Return the (X, Y) coordinate for the center point of the cell that contains the specified text.  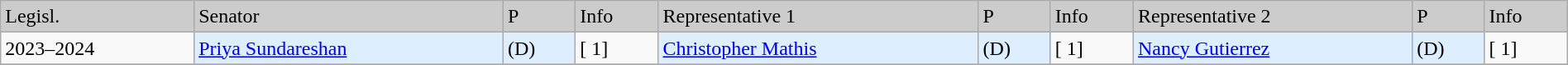
Senator (349, 17)
Representative 2 (1272, 17)
2023–2024 (98, 48)
Representative 1 (819, 17)
Priya Sundareshan (349, 48)
Nancy Gutierrez (1272, 48)
Christopher Mathis (819, 48)
Legisl. (98, 17)
